Determine the [X, Y] coordinate at the center of the cell enclosing the given text.  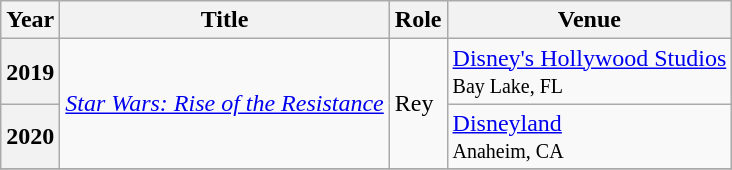
Title [224, 20]
2020 [30, 136]
Role [418, 20]
Disney's Hollywood Studios Bay Lake, FL [590, 72]
Venue [590, 20]
Year [30, 20]
Disneyland Anaheim, CA [590, 136]
Rey [418, 104]
Star Wars: Rise of the Resistance [224, 104]
2019 [30, 72]
